Scan for the cell matching the given text and deliver its (x, y) coordinate at center. 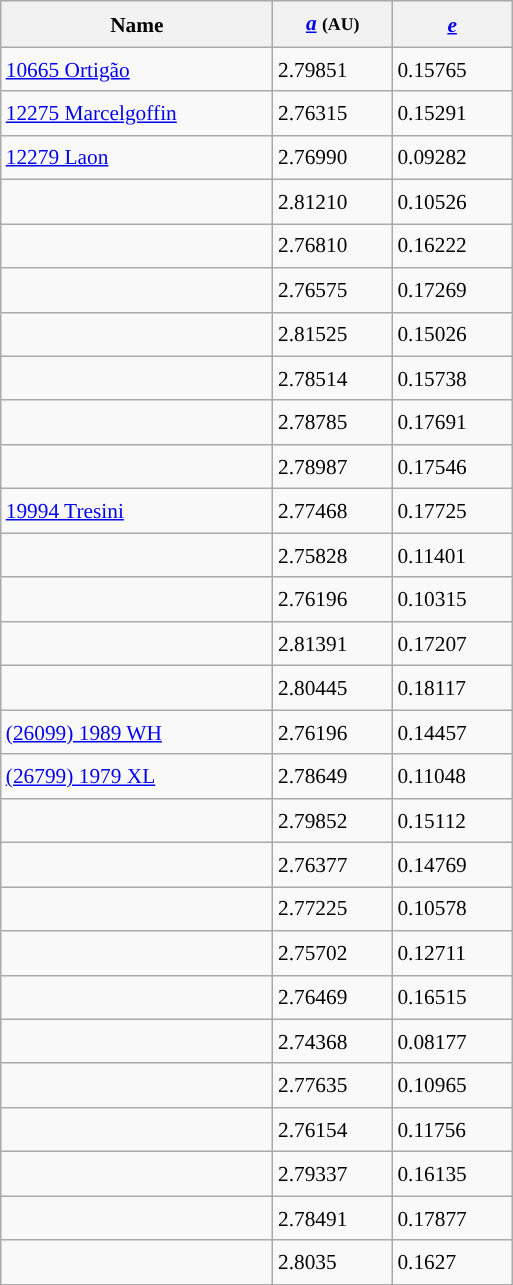
0.16222 (452, 246)
0.16515 (452, 997)
Name (137, 24)
0.11048 (452, 776)
2.81391 (332, 643)
(26099) 1989 WH (137, 732)
2.81525 (332, 334)
0.11756 (452, 1130)
0.08177 (452, 1041)
0.14769 (452, 864)
0.15738 (452, 378)
0.09282 (452, 157)
2.79337 (332, 1174)
2.75828 (332, 555)
0.15291 (452, 113)
2.76315 (332, 113)
2.77635 (332, 1085)
0.15765 (452, 69)
0.10526 (452, 201)
(26799) 1979 XL (137, 776)
0.14457 (452, 732)
12279 Laon (137, 157)
2.74368 (332, 1041)
0.10315 (452, 599)
0.12711 (452, 953)
2.79851 (332, 69)
2.78491 (332, 1218)
0.1627 (452, 1262)
2.77468 (332, 511)
19994 Tresini (137, 511)
2.78785 (332, 422)
2.78987 (332, 467)
2.8035 (332, 1262)
2.78514 (332, 378)
2.76990 (332, 157)
0.15026 (452, 334)
10665 Ortigão (137, 69)
2.76377 (332, 864)
0.17546 (452, 467)
2.78649 (332, 776)
12275 Marcelgoffin (137, 113)
2.76469 (332, 997)
2.79852 (332, 820)
2.77225 (332, 909)
0.17725 (452, 511)
2.76154 (332, 1130)
0.15112 (452, 820)
0.18117 (452, 688)
0.17269 (452, 290)
e (452, 24)
0.17207 (452, 643)
2.75702 (332, 953)
0.10578 (452, 909)
0.11401 (452, 555)
2.81210 (332, 201)
0.10965 (452, 1085)
0.17691 (452, 422)
a (AU) (332, 24)
0.16135 (452, 1174)
2.76575 (332, 290)
2.80445 (332, 688)
2.76810 (332, 246)
0.17877 (452, 1218)
